For the text-containing cell, return its midpoint in (X, Y) coordinate format. 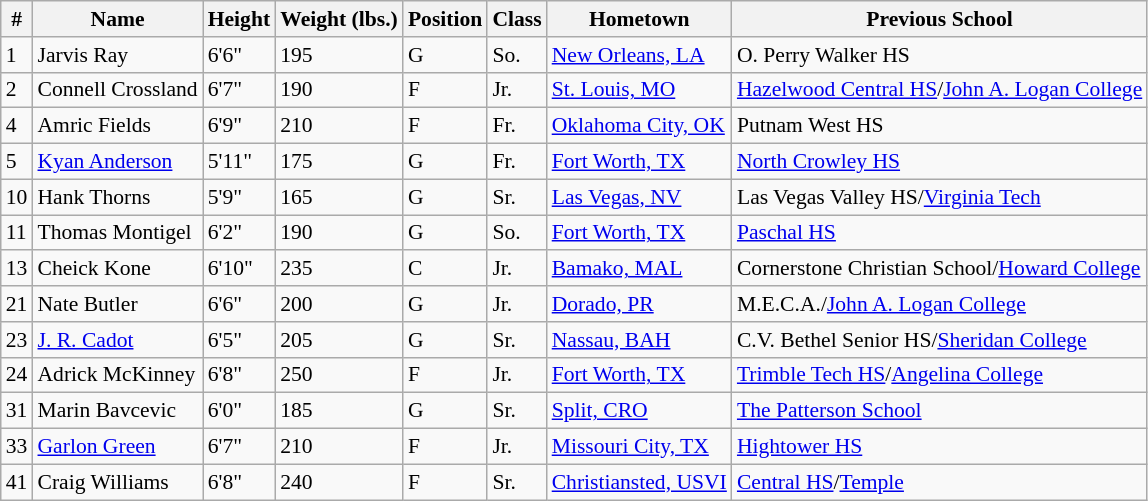
Marin Bavcevic (117, 411)
165 (339, 197)
250 (339, 375)
Class (516, 19)
Previous School (940, 19)
Putnam West HS (940, 126)
O. Perry Walker HS (940, 55)
1 (17, 55)
31 (17, 411)
2 (17, 90)
Height (239, 19)
Oklahoma City, OK (640, 126)
Jarvis Ray (117, 55)
Hightower HS (940, 447)
Nate Butler (117, 304)
4 (17, 126)
13 (17, 269)
24 (17, 375)
Central HS/Temple (940, 482)
Las Vegas Valley HS/Virginia Tech (940, 197)
Cornerstone Christian School/Howard College (940, 269)
Bamako, MAL (640, 269)
240 (339, 482)
5 (17, 162)
C (445, 269)
Kyan Anderson (117, 162)
Name (117, 19)
Connell Crossland (117, 90)
C.V. Bethel Senior HS/Sheridan College (940, 340)
195 (339, 55)
6'2" (239, 233)
# (17, 19)
Trimble Tech HS/Angelina College (940, 375)
J. R. Cadot (117, 340)
North Crowley HS (940, 162)
Christiansted, USVI (640, 482)
M.E.C.A./John A. Logan College (940, 304)
175 (339, 162)
Position (445, 19)
200 (339, 304)
Split, CRO (640, 411)
6'5" (239, 340)
235 (339, 269)
Hank Thorns (117, 197)
6'10" (239, 269)
205 (339, 340)
Paschal HS (940, 233)
Adrick McKinney (117, 375)
11 (17, 233)
Cheick Kone (117, 269)
Hazelwood Central HS/John A. Logan College (940, 90)
33 (17, 447)
Amric Fields (117, 126)
5'9" (239, 197)
Thomas Montigel (117, 233)
Dorado, PR (640, 304)
21 (17, 304)
Garlon Green (117, 447)
St. Louis, MO (640, 90)
23 (17, 340)
The Patterson School (940, 411)
Craig Williams (117, 482)
Missouri City, TX (640, 447)
New Orleans, LA (640, 55)
5'11" (239, 162)
Weight (lbs.) (339, 19)
6'9" (239, 126)
10 (17, 197)
185 (339, 411)
6'0" (239, 411)
Las Vegas, NV (640, 197)
Hometown (640, 19)
Nassau, BAH (640, 340)
41 (17, 482)
